Identify which cell holds the provided text, then report its (X, Y) central coordinate. 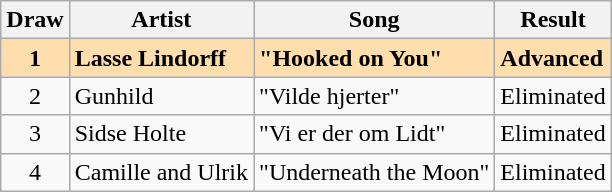
2 (35, 96)
"Vi er der om Lidt" (374, 134)
"Hooked on You" (374, 58)
Gunhild (161, 96)
Lasse Lindorff (161, 58)
4 (35, 172)
Artist (161, 20)
3 (35, 134)
Song (374, 20)
1 (35, 58)
Draw (35, 20)
Sidse Holte (161, 134)
"Underneath the Moon" (374, 172)
Result (553, 20)
Camille and Ulrik (161, 172)
Advanced (553, 58)
"Vilde hjerter" (374, 96)
